Pinpoint the cell where the given text exists, returning its (x, y) midpoint coordinate. 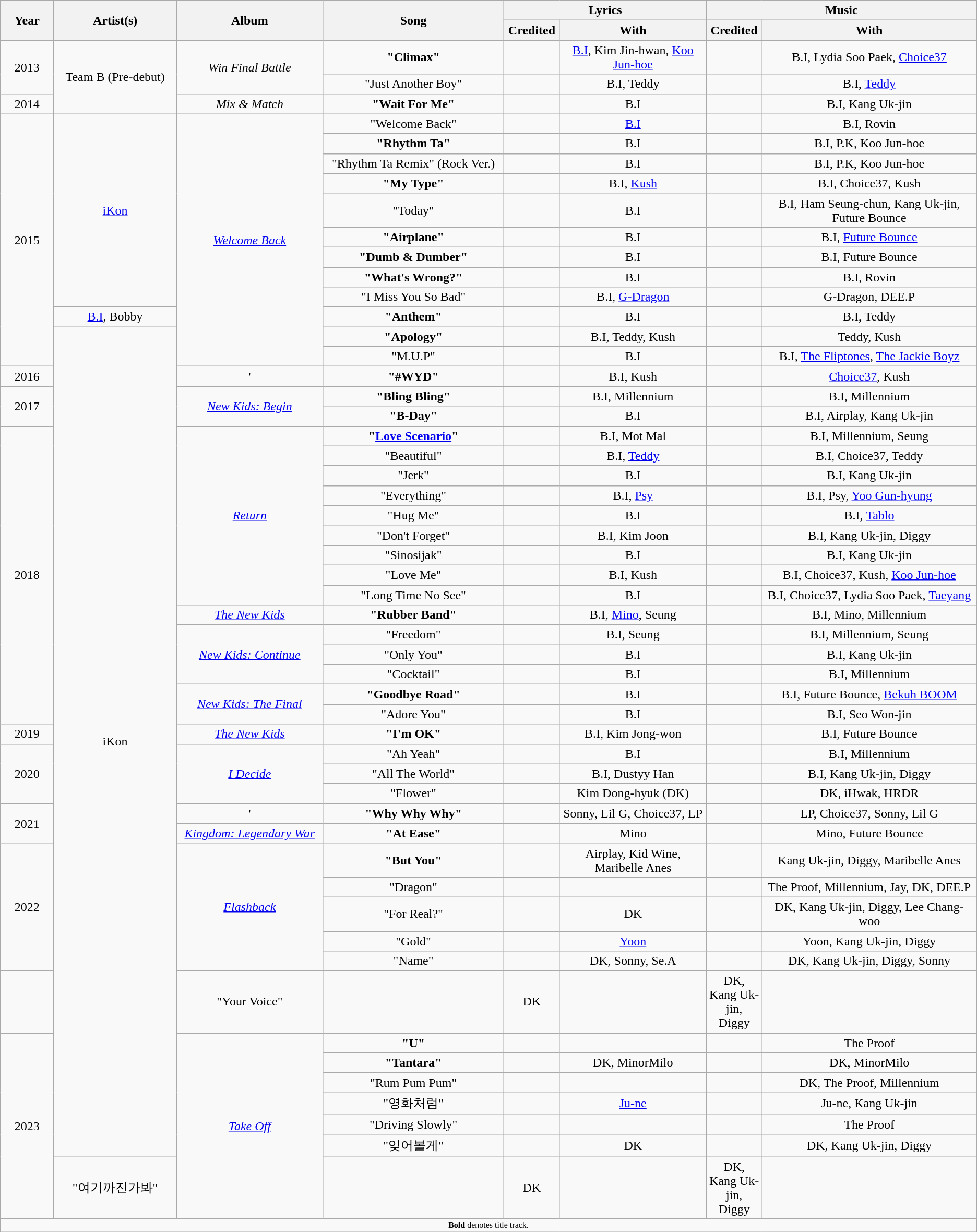
New Kids: Begin (249, 406)
B.I, Psy (633, 495)
B.I, Kim Joon (633, 535)
B.I, Psy, Yoo Gun-hyung (869, 495)
"Airplane" (413, 237)
Airplay, Kid Wine, Maribelle Anes (633, 860)
"Sinosijak" (413, 555)
"Rum Pum Pum" (413, 1083)
"Anthem" (413, 317)
DK, Sonny, Se.A (633, 961)
"Only You" (413, 655)
B.I, Lydia Soo Paek, Choice37 (869, 57)
B.I, G-Dragon (633, 297)
2017 (27, 406)
"M.U.P" (413, 357)
"Flower" (413, 793)
"Just Another Boy" (413, 84)
"At Ease" (413, 833)
Flashback (249, 907)
"Gold" (413, 941)
Ju-ne (633, 1104)
2015 (27, 240)
"Dragon" (413, 887)
Kang Uk-jin, Diggy, Maribelle Anes (869, 860)
I Decide (249, 774)
"#WYD" (413, 376)
"Long Time No See" (413, 595)
Kim Dong-hyuk (DK) (633, 793)
B.I, Choice37, Lydia Soo Paek, Taeyang (869, 595)
"Rubber Band" (413, 615)
Year (27, 20)
Mix & Match (249, 104)
"Love Me" (413, 575)
Yoon (633, 941)
B.I, Tablo (869, 515)
"Tantara" (413, 1063)
B.I, Seo Won-jin (869, 714)
"Apology" (413, 337)
B.I, Bobby (115, 317)
"여기까진가봐" (115, 1188)
2016 (27, 376)
B.I, Choice37, Kush, Koo Jun-hoe (869, 575)
Win Final Battle (249, 67)
2021 (27, 823)
"Rhythm Ta Remix" (Rock Ver.) (413, 163)
Welcome Back (249, 240)
B.I, Dustyy Han (633, 774)
"My Type" (413, 183)
"All The World" (413, 774)
"Goodbye Road" (413, 694)
"Adore You" (413, 714)
B.I, Mot Mal (633, 436)
Yoon, Kang Uk-jin, Diggy (869, 941)
DK, Kang Uk-jin, Diggy, Sonny (869, 961)
"I Miss You So Bad" (413, 297)
New Kids: Continue (249, 655)
B.I, Teddy, Kush (633, 337)
Artist(s) (115, 20)
Album (249, 20)
"Hug Me" (413, 515)
2014 (27, 104)
"Dumb & Dumber" (413, 257)
"I'm OK" (413, 734)
"Everything" (413, 495)
"Climax" (413, 57)
"영화처럼" (413, 1104)
2013 (27, 67)
Sonny, Lil G, Choice37, LP (633, 813)
"잊어볼게" (413, 1146)
2020 (27, 774)
"Name" (413, 961)
"Wait For Me" (413, 104)
Song (413, 20)
"Love Scenario" (413, 436)
B.I, Mino, Seung (633, 615)
Lyrics (605, 10)
Bold denotes title track. (489, 1225)
LP, Choice37, Sonny, Lil G (869, 813)
"Driving Slowly" (413, 1124)
B.I, Choice37, Kush (869, 183)
"What's Wrong?" (413, 277)
2022 (27, 907)
Kingdom: Legendary War (249, 833)
"Jerk" (413, 476)
"But You" (413, 860)
B.I, Kim Jong-won (633, 734)
DK, iHwak, HRDR (869, 793)
B.I, Mino, Millennium (869, 615)
"Bling Bling" (413, 396)
"Rhythm Ta" (413, 144)
"For Real?" (413, 914)
"Why Why Why" (413, 813)
"Welcome Back" (413, 124)
"Today" (413, 210)
2023 (27, 1126)
New Kids: The Final (249, 704)
Team B (Pre-debut) (115, 77)
2019 (27, 734)
B.I, Choice37, Teddy (869, 456)
Choice37, Kush (869, 376)
"Don't Forget" (413, 535)
"U" (413, 1043)
Teddy, Kush (869, 337)
Mino (633, 833)
Mino, Future Bounce (869, 833)
"Beautiful" (413, 456)
Return (249, 516)
G-Dragon, DEE.P (869, 297)
"Ah Yeah" (413, 754)
Ju-ne, Kang Uk-jin (869, 1104)
B.I, The Fliptones, The Jackie Boyz (869, 357)
Music (841, 10)
"Cocktail" (413, 674)
"Your Voice" (249, 1002)
"Freedom" (413, 635)
B.I, Ham Seung-chun, Kang Uk-jin, Future Bounce (869, 210)
B.I, Airplay, Kang Uk-jin (869, 416)
DK, Kang Uk-jin, Diggy, Lee Chang-woo (869, 914)
B.I, Seung (633, 635)
DK, The Proof, Millennium (869, 1083)
2018 (27, 575)
"B-Day" (413, 416)
The Proof, Millennium, Jay, DK, DEE.P (869, 887)
B.I, Future Bounce, Bekuh BOOM (869, 694)
Take Off (249, 1126)
B.I, Kim Jin-hwan, Koo Jun-hoe (633, 57)
